From the cell containing the given text, extract its center point as [x, y] coordinate. 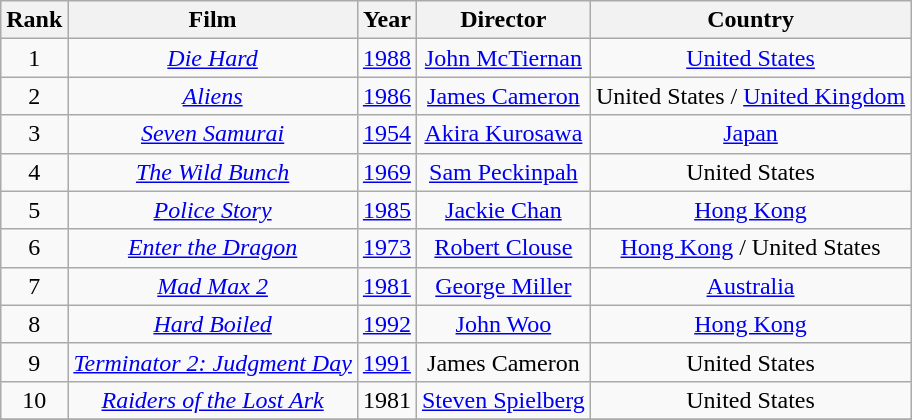
9 [34, 362]
Country [750, 20]
Robert Clouse [503, 248]
John McTiernan [503, 58]
Hard Boiled [213, 324]
Mad Max 2 [213, 286]
Akira Kurosawa [503, 134]
Terminator 2: Judgment Day [213, 362]
2 [34, 96]
Police Story [213, 210]
1973 [386, 248]
Year [386, 20]
Sam Peckinpah [503, 172]
Raiders of the Lost Ark [213, 400]
Seven Samurai [213, 134]
Enter the Dragon [213, 248]
Australia [750, 286]
United States / United Kingdom [750, 96]
Director [503, 20]
Japan [750, 134]
1986 [386, 96]
10 [34, 400]
1 [34, 58]
4 [34, 172]
John Woo [503, 324]
7 [34, 286]
Hong Kong / United States [750, 248]
1992 [386, 324]
1988 [386, 58]
1985 [386, 210]
Film [213, 20]
8 [34, 324]
Die Hard [213, 58]
Rank [34, 20]
George Miller [503, 286]
Steven Spielberg [503, 400]
Aliens [213, 96]
5 [34, 210]
1991 [386, 362]
6 [34, 248]
The Wild Bunch [213, 172]
Jackie Chan [503, 210]
1969 [386, 172]
1954 [386, 134]
3 [34, 134]
